Extract the [x, y] coordinate from the center of the cell holding the provided text.  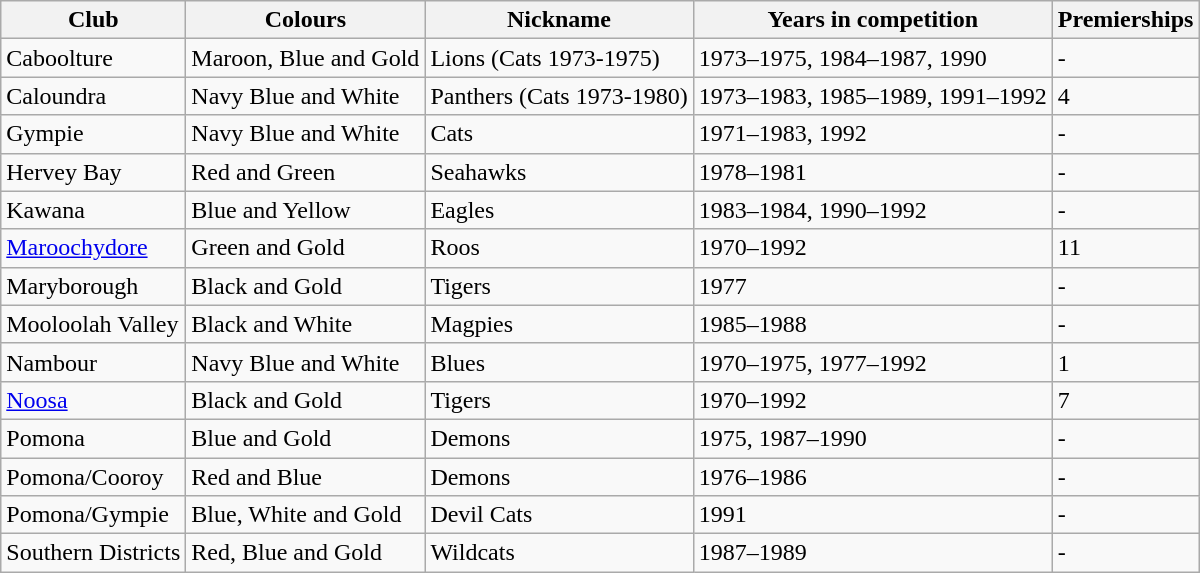
Hervey Bay [94, 172]
Seahawks [559, 172]
Maryborough [94, 286]
Mooloolah Valley [94, 324]
7 [1126, 400]
1976–1986 [872, 477]
11 [1126, 248]
Eagles [559, 210]
Maroochydore [94, 248]
Magpies [559, 324]
1971–1983, 1992 [872, 134]
Nambour [94, 362]
Lions (Cats 1973-1975) [559, 58]
Nickname [559, 20]
Cats [559, 134]
1 [1126, 362]
Wildcats [559, 553]
1991 [872, 515]
Pomona/Cooroy [94, 477]
Years in competition [872, 20]
Red, Blue and Gold [306, 553]
1983–1984, 1990–1992 [872, 210]
Blue, White and Gold [306, 515]
Noosa [94, 400]
Club [94, 20]
Gympie [94, 134]
Pomona/Gympie [94, 515]
Blue and Yellow [306, 210]
Blues [559, 362]
1975, 1987–1990 [872, 438]
Red and Green [306, 172]
Black and White [306, 324]
Premierships [1126, 20]
1977 [872, 286]
1987–1989 [872, 553]
1973–1975, 1984–1987, 1990 [872, 58]
1978–1981 [872, 172]
Blue and Gold [306, 438]
Colours [306, 20]
Devil Cats [559, 515]
Caloundra [94, 96]
Caboolture [94, 58]
Green and Gold [306, 248]
Kawana [94, 210]
1985–1988 [872, 324]
1973–1983, 1985–1989, 1991–1992 [872, 96]
Panthers (Cats 1973-1980) [559, 96]
Roos [559, 248]
Maroon, Blue and Gold [306, 58]
4 [1126, 96]
1970–1975, 1977–1992 [872, 362]
Red and Blue [306, 477]
Pomona [94, 438]
Southern Districts [94, 553]
